Find where the given text appears and provide that cell's center as (x, y) coordinate. 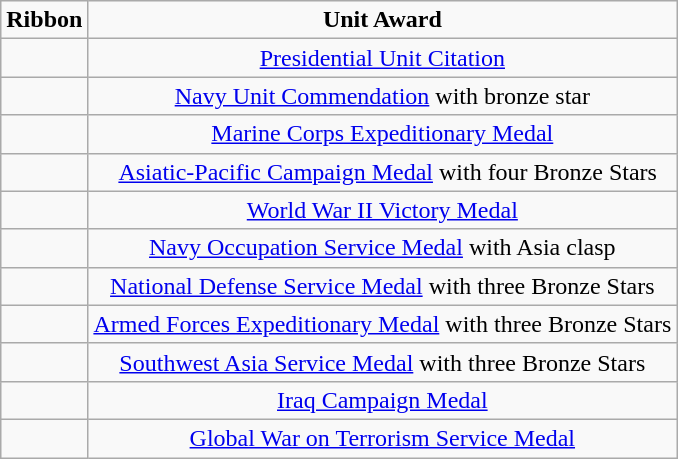
Southwest Asia Service Medal with three Bronze Stars (382, 362)
Global War on Terrorism Service Medal (382, 438)
Armed Forces Expeditionary Medal with three Bronze Stars (382, 324)
Iraq Campaign Medal (382, 400)
Asiatic-Pacific Campaign Medal with four Bronze Stars (382, 172)
Ribbon (44, 20)
Presidential Unit Citation (382, 58)
Navy Unit Commendation with bronze star (382, 96)
Marine Corps Expeditionary Medal (382, 134)
Navy Occupation Service Medal with Asia clasp (382, 248)
World War II Victory Medal (382, 210)
Unit Award (382, 20)
National Defense Service Medal with three Bronze Stars (382, 286)
